From the cell containing the given text, extract its center point as (x, y) coordinate. 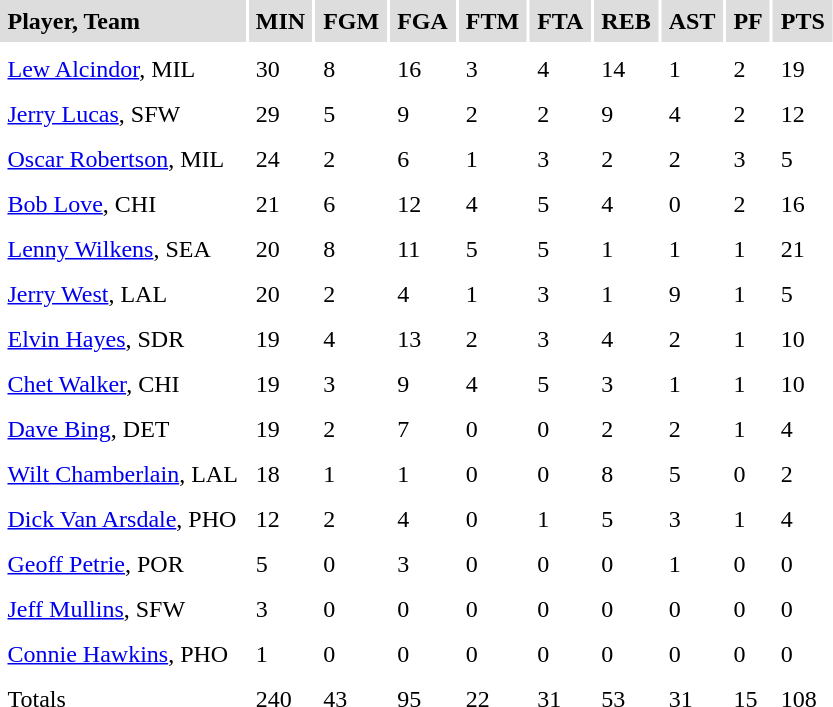
Elvin Hayes, SDR (122, 339)
FTA (560, 21)
PF (748, 21)
Dick Van Arsdale, PHO (122, 519)
Jerry Lucas, SFW (122, 114)
Geoff Petrie, POR (122, 564)
Chet Walker, CHI (122, 384)
11 (423, 249)
Wilt Chamberlain, LAL (122, 474)
MIN (280, 21)
7 (423, 429)
13 (423, 339)
24 (280, 159)
18 (280, 474)
Lew Alcindor, MIL (122, 69)
Dave Bing, DET (122, 429)
FGM (352, 21)
AST (692, 21)
Oscar Robertson, MIL (122, 159)
29 (280, 114)
Bob Love, CHI (122, 204)
PTS (802, 21)
Jerry West, LAL (122, 294)
Lenny Wilkens, SEA (122, 249)
Player, Team (122, 21)
Connie Hawkins, PHO (122, 654)
30 (280, 69)
FTM (492, 21)
Jeff Mullins, SFW (122, 609)
REB (626, 21)
FGA (423, 21)
14 (626, 69)
